Return the [x, y] coordinate for the center point of the cell that contains the specified text.  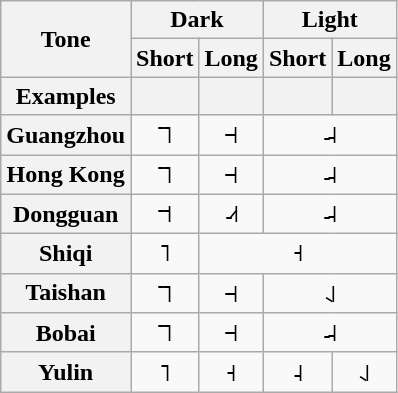
˨˨˦ [231, 214]
Tone [66, 39]
Light [330, 20]
Yulin [66, 372]
Hong Kong [66, 174]
˦˦ [165, 214]
Shiqi [66, 254]
Dark [198, 20]
˨ [297, 372]
Dongguan [66, 214]
Bobai [66, 333]
Guangzhou [66, 135]
Examples [66, 96]
Taishan [66, 293]
